Detect which cell encompasses the target text, then output its (x, y) center coordinate. 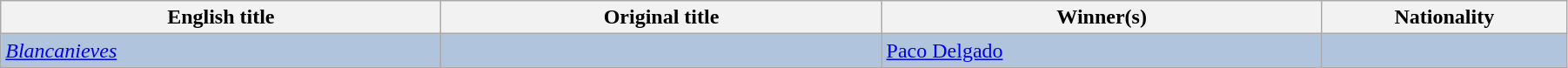
Nationality (1444, 17)
English title (221, 17)
Paco Delgado (1102, 51)
Original title (661, 17)
Winner(s) (1102, 17)
Blancanieves (221, 51)
